Return (x, y) of the center of cell containing provided text 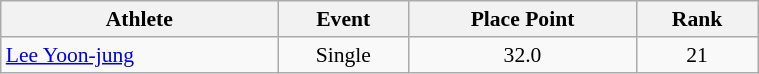
Rank (696, 19)
32.0 (523, 55)
Athlete (140, 19)
Event (344, 19)
Place Point (523, 19)
Lee Yoon-jung (140, 55)
21 (696, 55)
Single (344, 55)
